Extract the [x, y] coordinate from the center of the cell holding the provided text.  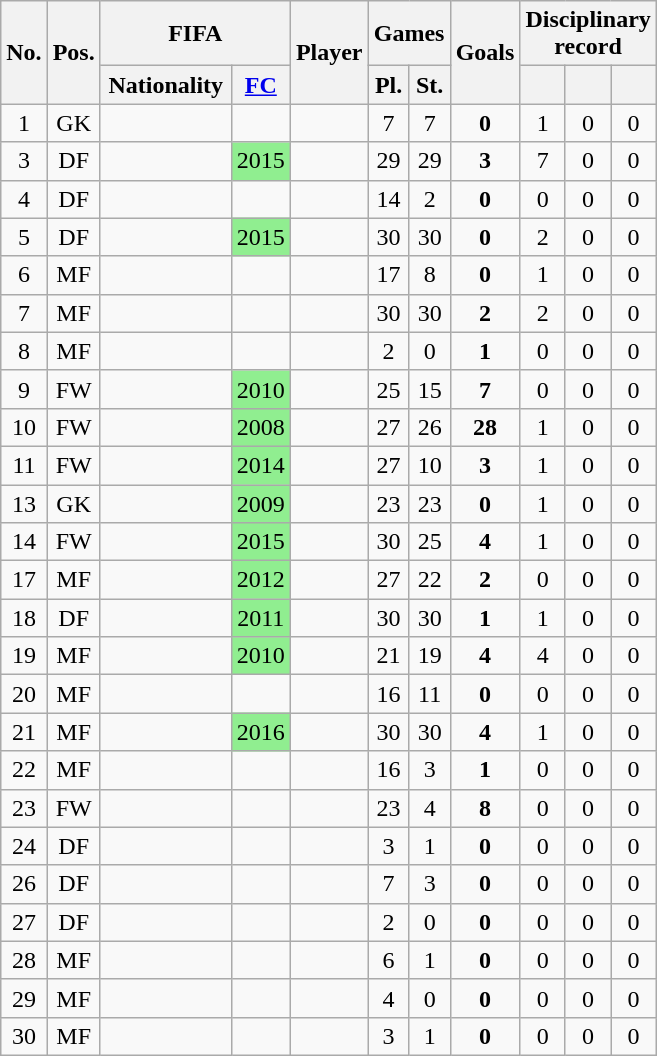
Disciplinary record [588, 34]
2016 [260, 732]
5 [24, 237]
Goals [485, 52]
18 [24, 618]
2014 [260, 465]
20 [24, 694]
Nationality [166, 85]
No. [24, 52]
2011 [260, 618]
St. [430, 85]
FC [260, 85]
2009 [260, 503]
15 [430, 389]
Pos. [74, 52]
24 [24, 846]
2008 [260, 427]
13 [24, 503]
2012 [260, 580]
9 [24, 389]
Player [329, 52]
FIFA [195, 34]
Games [409, 34]
Pl. [388, 85]
